Extract the (X, Y) coordinate from the center of the cell holding the provided text.  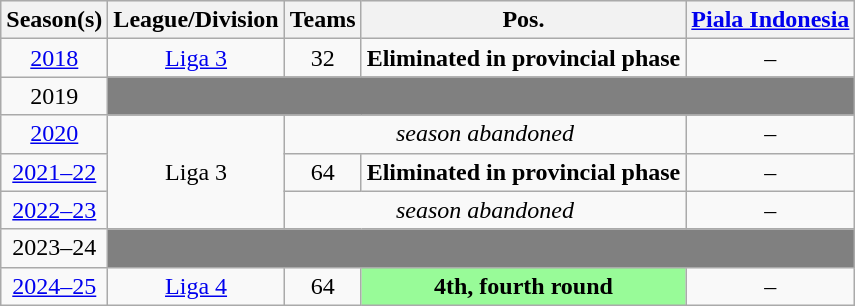
Piala Indonesia (770, 20)
2022–23 (54, 210)
League/Division (196, 20)
2023–24 (54, 248)
32 (322, 58)
2020 (54, 134)
2024–25 (54, 286)
Pos. (524, 20)
Season(s) (54, 20)
Liga 4 (196, 286)
4th, fourth round (524, 286)
2019 (54, 96)
2021–22 (54, 172)
2018 (54, 58)
Teams (322, 20)
